For the text-containing cell, return its midpoint in [X, Y] coordinate format. 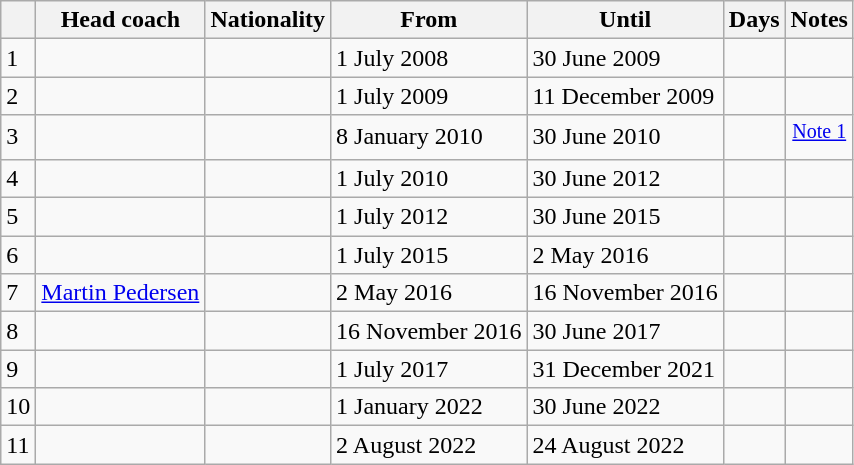
8 [18, 331]
4 [18, 178]
5 [18, 217]
30 June 2012 [625, 178]
Days [754, 20]
30 June 2022 [625, 407]
1 January 2022 [429, 407]
1 July 2008 [429, 58]
24 August 2022 [625, 445]
1 July 2010 [429, 178]
30 June 2010 [625, 138]
1 July 2012 [429, 217]
7 [18, 293]
31 December 2021 [625, 369]
1 July 2017 [429, 369]
1 [18, 58]
30 June 2015 [625, 217]
Martin Pedersen [120, 293]
8 January 2010 [429, 138]
Note 1 [819, 138]
2 August 2022 [429, 445]
From [429, 20]
11 December 2009 [625, 96]
9 [18, 369]
1 July 2015 [429, 255]
1 July 2009 [429, 96]
Until [625, 20]
10 [18, 407]
3 [18, 138]
30 June 2009 [625, 58]
2 [18, 96]
Nationality [268, 20]
11 [18, 445]
6 [18, 255]
30 June 2017 [625, 331]
Notes [819, 20]
Head coach [120, 20]
